Output the (X, Y) coordinate of the center of the cell containing the given text.  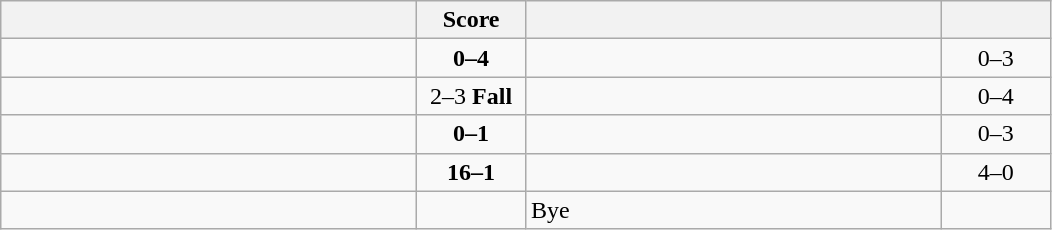
0–1 (472, 134)
2–3 Fall (472, 96)
16–1 (472, 172)
4–0 (996, 172)
Bye (733, 210)
Score (472, 20)
